From the cell containing the given text, extract its center point as [X, Y] coordinate. 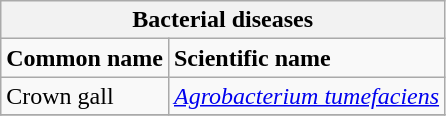
Common name [85, 58]
Agrobacterium tumefaciens [306, 96]
Scientific name [306, 58]
Bacterial diseases [223, 20]
Crown gall [85, 96]
